Locate the cell with the specified text and output its [X, Y] center coordinate. 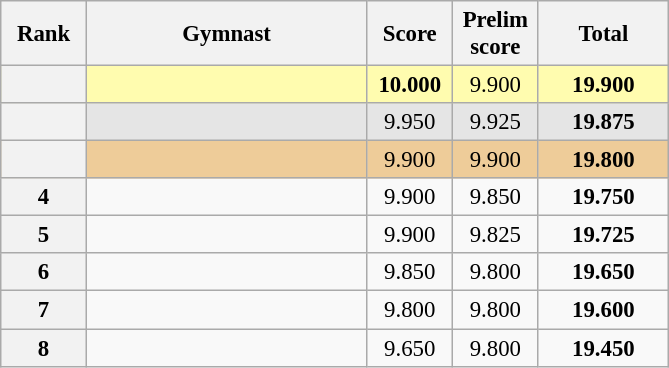
9.925 [496, 122]
Total [604, 34]
10.000 [410, 85]
Score [410, 34]
19.900 [604, 85]
7 [44, 310]
9.950 [410, 122]
19.600 [604, 310]
8 [44, 348]
19.800 [604, 160]
9.825 [496, 235]
19.650 [604, 273]
19.875 [604, 122]
9.650 [410, 348]
Gymnast [226, 34]
Prelim score [496, 34]
5 [44, 235]
4 [44, 197]
19.750 [604, 197]
19.725 [604, 235]
Rank [44, 34]
6 [44, 273]
19.450 [604, 348]
